Pinpoint the cell where the given text exists, returning its [x, y] midpoint coordinate. 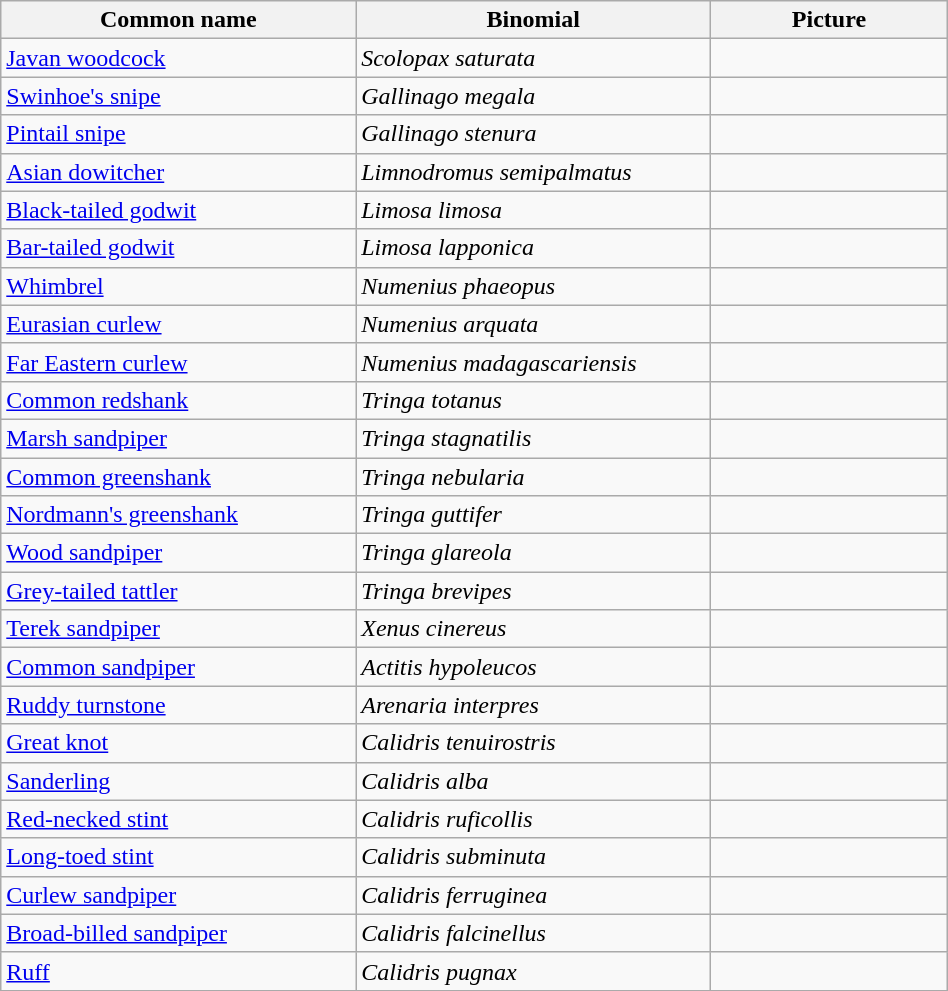
Tringa glareola [534, 553]
Common name [178, 20]
Limnodromus semipalmatus [534, 172]
Swinhoe's snipe [178, 96]
Xenus cinereus [534, 629]
Bar-tailed godwit [178, 248]
Ruddy turnstone [178, 705]
Great knot [178, 743]
Asian dowitcher [178, 172]
Pintail snipe [178, 134]
Terek sandpiper [178, 629]
Ruff [178, 971]
Javan woodcock [178, 58]
Tringa nebularia [534, 477]
Tringa guttifer [534, 515]
Gallinago stenura [534, 134]
Tringa brevipes [534, 591]
Curlew sandpiper [178, 895]
Scolopax saturata [534, 58]
Numenius arquata [534, 324]
Arenaria interpres [534, 705]
Grey-tailed tattler [178, 591]
Sanderling [178, 781]
Calidris subminuta [534, 857]
Numenius phaeopus [534, 286]
Far Eastern curlew [178, 362]
Numenius madagascariensis [534, 362]
Broad-billed sandpiper [178, 933]
Nordmann's greenshank [178, 515]
Common greenshank [178, 477]
Marsh sandpiper [178, 438]
Whimbrel [178, 286]
Common redshank [178, 400]
Binomial [534, 20]
Calidris tenuirostris [534, 743]
Tringa totanus [534, 400]
Calidris alba [534, 781]
Eurasian curlew [178, 324]
Limosa limosa [534, 210]
Wood sandpiper [178, 553]
Calidris ferruginea [534, 895]
Actitis hypoleucos [534, 667]
Gallinago megala [534, 96]
Picture [830, 20]
Calidris pugnax [534, 971]
Black-tailed godwit [178, 210]
Limosa lapponica [534, 248]
Calidris falcinellus [534, 933]
Common sandpiper [178, 667]
Tringa stagnatilis [534, 438]
Calidris ruficollis [534, 819]
Red-necked stint [178, 819]
Long-toed stint [178, 857]
